Find where the given text appears and provide that cell's center as (X, Y) coordinate. 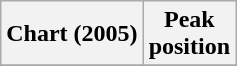
Chart (2005) (72, 34)
Peakposition (189, 34)
